Find where the given text appears and provide that cell's center as [x, y] coordinate. 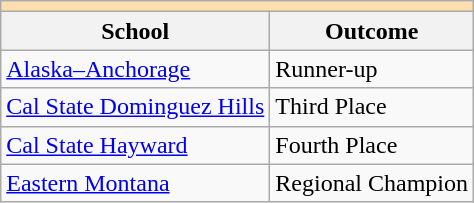
Eastern Montana [136, 183]
Runner-up [372, 69]
Alaska–Anchorage [136, 69]
Cal State Dominguez Hills [136, 107]
School [136, 31]
Fourth Place [372, 145]
Outcome [372, 31]
Cal State Hayward [136, 145]
Third Place [372, 107]
Regional Champion [372, 183]
